Extract the (x, y) coordinate from the center of the cell holding the provided text.  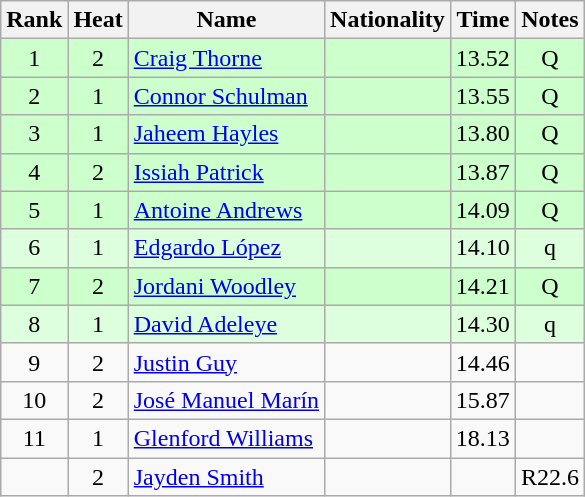
13.52 (482, 58)
Rank (34, 20)
Heat (98, 20)
6 (34, 248)
4 (34, 172)
R22.6 (550, 477)
11 (34, 438)
14.30 (482, 324)
Jordani Woodley (226, 286)
Notes (550, 20)
9 (34, 362)
13.55 (482, 96)
Glenford Williams (226, 438)
José Manuel Marín (226, 400)
Connor Schulman (226, 96)
Name (226, 20)
14.46 (482, 362)
Nationality (388, 20)
7 (34, 286)
Time (482, 20)
13.87 (482, 172)
David Adeleye (226, 324)
Craig Thorne (226, 58)
15.87 (482, 400)
8 (34, 324)
Antoine Andrews (226, 210)
14.21 (482, 286)
Jayden Smith (226, 477)
18.13 (482, 438)
Jaheem Hayles (226, 134)
3 (34, 134)
14.10 (482, 248)
Justin Guy (226, 362)
13.80 (482, 134)
5 (34, 210)
14.09 (482, 210)
Edgardo López (226, 248)
Issiah Patrick (226, 172)
10 (34, 400)
